Return the (x, y) coordinate for the center point of the cell that contains the specified text.  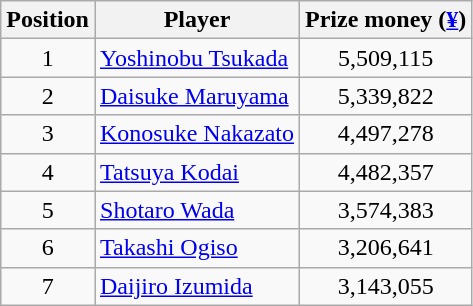
1 (48, 58)
7 (48, 286)
3,206,641 (386, 248)
Takashi Ogiso (196, 248)
3,143,055 (386, 286)
Shotaro Wada (196, 210)
5,509,115 (386, 58)
5 (48, 210)
3,574,383 (386, 210)
Konosuke Nakazato (196, 134)
5,339,822 (386, 96)
Prize money (¥) (386, 20)
Daisuke Maruyama (196, 96)
4,497,278 (386, 134)
4 (48, 172)
Player (196, 20)
6 (48, 248)
Tatsuya Kodai (196, 172)
Daijiro Izumida (196, 286)
4,482,357 (386, 172)
Yoshinobu Tsukada (196, 58)
2 (48, 96)
3 (48, 134)
Position (48, 20)
